Find where the given text appears and provide that cell's center as [X, Y] coordinate. 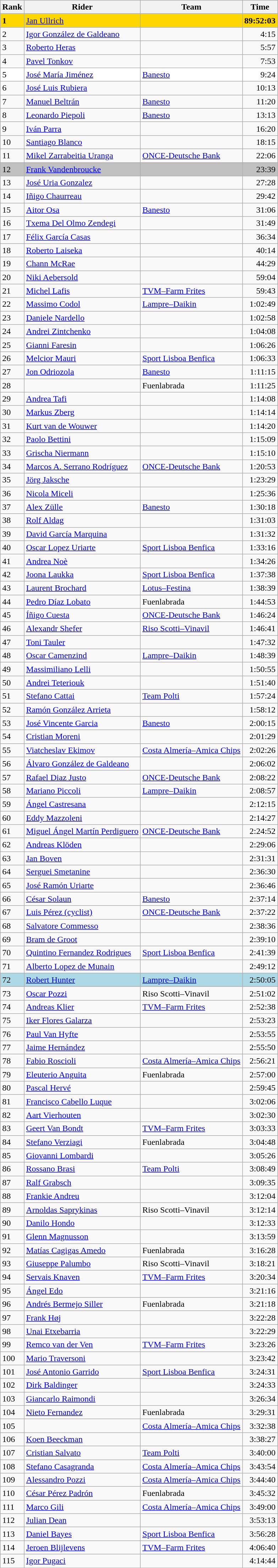
Andreas Klöden [82, 845]
Jan Boven [82, 858]
9:24 [260, 75]
55 [12, 750]
Mario Traversoni [82, 1358]
89:52:03 [260, 21]
1:20:53 [260, 466]
Massimiliano Lelli [82, 669]
José Vincente Garcia [82, 723]
Joona Laukka [82, 574]
3:56:28 [260, 1534]
44:29 [260, 264]
107 [12, 1453]
1:50:55 [260, 669]
69 [12, 939]
José Antonio Garrido [82, 1372]
3:20:34 [260, 1277]
3:04:48 [260, 1142]
César Pérez Padrón [82, 1493]
1:51:40 [260, 683]
Luis Pérez (cyclist) [82, 912]
73 [12, 993]
2:36:30 [260, 872]
29:42 [260, 196]
33 [12, 453]
Giuseppe Palumbo [82, 1264]
10 [12, 142]
84 [12, 1142]
2 [12, 34]
Pascal Hervé [82, 1088]
Paolo Bettini [82, 439]
Ángel Edo [82, 1291]
20 [12, 277]
Cristian Salvato [82, 1453]
Michel Lafis [82, 291]
Marco Gili [82, 1507]
Stefano Verziagi [82, 1142]
22 [12, 304]
3:26:34 [260, 1399]
3:38:27 [260, 1439]
Dirk Baldinger [82, 1385]
17 [12, 237]
19 [12, 264]
Frankie Andreu [82, 1196]
2:02:26 [260, 750]
62 [12, 845]
1:25:36 [260, 493]
98 [12, 1331]
Mariano Piccoli [82, 791]
49 [12, 669]
Andrea Noè [82, 561]
96 [12, 1304]
Pedro Díaz Lobato [82, 602]
Rider [82, 7]
Eleuterio Anguita [82, 1075]
14 [12, 196]
11 [12, 155]
12 [12, 169]
52 [12, 710]
Glenn Magnusson [82, 1236]
114 [12, 1547]
3:23:26 [260, 1345]
1:44:53 [260, 602]
3:21:16 [260, 1291]
1 [12, 21]
Álvaro González de Galdeano [82, 764]
Servais Knaven [82, 1277]
Arnoldas Saprykinas [82, 1209]
Mikel Zarrabeitia Uranga [82, 155]
Txema Del Olmo Zendegi [82, 223]
70 [12, 953]
108 [12, 1466]
Toni Tauler [82, 642]
Andrés Bermejo Siller [82, 1304]
Ángel Castresana [82, 804]
1:31:32 [260, 534]
1:14:08 [260, 399]
Francisco Cabello Luque [82, 1102]
3:12:33 [260, 1223]
2:36:46 [260, 885]
1:15:10 [260, 453]
Félix García Casas [82, 237]
23 [12, 318]
Unai Etxebarria [82, 1331]
Matías Cagigas Amedo [82, 1250]
88 [12, 1196]
2:53:23 [260, 1020]
78 [12, 1061]
67 [12, 912]
Ralf Grabsch [82, 1182]
40:14 [260, 250]
22:06 [260, 155]
3:24:31 [260, 1372]
Eddy Mazzoleni [82, 818]
1:11:15 [260, 372]
2:37:22 [260, 912]
82 [12, 1115]
Nieto Fernandez [82, 1412]
59 [12, 804]
Aart Vierhouten [82, 1115]
11:20 [260, 102]
3:12:14 [260, 1209]
2:56:21 [260, 1061]
1:31:03 [260, 520]
Quintino Fernandez Rodrigues [82, 953]
2:50:05 [260, 980]
47 [12, 642]
Giovanni Lombardi [82, 1155]
3:44:40 [260, 1480]
3:18:21 [260, 1264]
3:22:28 [260, 1318]
58 [12, 791]
56 [12, 764]
3:02:30 [260, 1115]
1:04:08 [260, 331]
7:53 [260, 61]
106 [12, 1439]
93 [12, 1264]
Remco van der Ven [82, 1345]
3:08:49 [260, 1169]
48 [12, 656]
18:15 [260, 142]
3:49:00 [260, 1507]
50 [12, 683]
61 [12, 831]
3:16:28 [260, 1250]
29 [12, 399]
1:46:24 [260, 615]
4:06:40 [260, 1547]
3:40:00 [260, 1453]
41 [12, 561]
35 [12, 480]
Jon Odriozola [82, 372]
3:53:13 [260, 1520]
3:23:42 [260, 1358]
Miguel Ángel Martín Perdiguero [82, 831]
Jeroen Blijlevens [82, 1547]
1:30:18 [260, 507]
72 [12, 980]
Jörg Jaksche [82, 480]
2:00:15 [260, 723]
Lotus–Festina [192, 588]
Niki Aebersold [82, 277]
Pavel Tonkov [82, 61]
Chann McRae [82, 264]
José Ramón Uriarte [82, 885]
16 [12, 223]
2:08:22 [260, 777]
Iker Flores Galarza [82, 1020]
Team [192, 7]
110 [12, 1493]
Aitor Osa [82, 210]
25 [12, 345]
100 [12, 1358]
César Solaun [82, 899]
2:52:38 [260, 1007]
3:24:33 [260, 1385]
54 [12, 737]
1:14:20 [260, 426]
Cristian Moreni [82, 737]
Stefano Casagranda [82, 1466]
2:49:12 [260, 966]
2:59:45 [260, 1088]
1:02:58 [260, 318]
105 [12, 1426]
16:20 [260, 129]
Jaime Hernández [82, 1048]
112 [12, 1520]
Markus Zberg [82, 413]
2:08:57 [260, 791]
Roberto Heras [82, 48]
Oscar Camenzind [82, 656]
Robert Hunter [82, 980]
José María Jiménez [82, 75]
111 [12, 1507]
109 [12, 1480]
103 [12, 1399]
Nicola Miceli [82, 493]
30 [12, 413]
3:45:32 [260, 1493]
Andrei Teteriouk [82, 683]
Alexandr Shefer [82, 629]
1:58:12 [260, 710]
79 [12, 1075]
74 [12, 1007]
76 [12, 1034]
Danilo Hondo [82, 1223]
1:38:39 [260, 588]
86 [12, 1169]
Ramón González Arrieta [82, 710]
113 [12, 1534]
21 [12, 291]
90 [12, 1223]
Rafael Diaz Justo [82, 777]
13 [12, 183]
3:09:35 [260, 1182]
91 [12, 1236]
1:23:29 [260, 480]
Igor González de Galdeano [82, 34]
36 [12, 493]
2:51:02 [260, 993]
Alberto Lopez de Munain [82, 966]
2:38:36 [260, 926]
95 [12, 1291]
Santiago Blanco [82, 142]
36:34 [260, 237]
42 [12, 574]
8 [12, 115]
59:43 [260, 291]
2:14:27 [260, 818]
80 [12, 1088]
97 [12, 1318]
Frank Høj [82, 1318]
87 [12, 1182]
10:13 [260, 88]
13:13 [260, 115]
3:13:59 [260, 1236]
Daniele Nardello [82, 318]
2:06:02 [260, 764]
Rossano Brasi [82, 1169]
1:11:25 [260, 385]
David García Marquina [82, 534]
Melcior Mauri [82, 358]
Time [260, 7]
45 [12, 615]
2:37:14 [260, 899]
31:06 [260, 210]
3:03:33 [260, 1129]
3:12:04 [260, 1196]
Andrea Tafi [82, 399]
1:37:38 [260, 574]
39 [12, 534]
63 [12, 858]
53 [12, 723]
3:05:26 [260, 1155]
Giancarlo Raimondi [82, 1399]
Koen Beeckman [82, 1439]
23:39 [260, 169]
65 [12, 885]
3:02:06 [260, 1102]
15 [12, 210]
115 [12, 1561]
7 [12, 102]
85 [12, 1155]
Paul Van Hyfte [82, 1034]
Alessandro Pozzi [82, 1480]
Fabio Roscioli [82, 1061]
Gianni Faresin [82, 345]
40 [12, 547]
43 [12, 588]
99 [12, 1345]
68 [12, 926]
104 [12, 1412]
57 [12, 777]
75 [12, 1020]
3:43:54 [260, 1466]
2:01:29 [260, 737]
32 [12, 439]
2:31:31 [260, 858]
Leonardo Piepoli [82, 115]
1:14:14 [260, 413]
51 [12, 696]
2:29:06 [260, 845]
Geert Van Bondt [82, 1129]
4 [12, 61]
Manuel Beltrán [82, 102]
Rolf Aldag [82, 520]
2:55:50 [260, 1048]
59:04 [260, 277]
1:15:09 [260, 439]
Alex Zülle [82, 507]
4:15 [260, 34]
37 [12, 507]
Jan Ullrich [82, 21]
71 [12, 966]
2:39:10 [260, 939]
27:28 [260, 183]
Iván Parra [82, 129]
Frank Vandenbroucke [82, 169]
Oscar Pozzi [82, 993]
3 [12, 48]
1:33:16 [260, 547]
Andrei Zintchenko [82, 331]
92 [12, 1250]
3:22:29 [260, 1331]
5:57 [260, 48]
81 [12, 1102]
José Luis Rubiera [82, 88]
101 [12, 1372]
Bram de Groot [82, 939]
1:06:26 [260, 345]
Roberto Laiseka [82, 250]
1:57:24 [260, 696]
38 [12, 520]
Daniel Bayes [82, 1534]
1:34:26 [260, 561]
9 [12, 129]
46 [12, 629]
Grischa Niermann [82, 453]
60 [12, 818]
2:41:39 [260, 953]
94 [12, 1277]
Igor Pugaci [82, 1561]
Stefano Cattai [82, 696]
28 [12, 385]
Andreas Klier [82, 1007]
3:32:38 [260, 1426]
2:53:55 [260, 1034]
Serguei Smetanine [82, 872]
Iñigo Chaurreau [82, 196]
26 [12, 358]
Laurent Brochard [82, 588]
1:02:49 [260, 304]
4:14:44 [260, 1561]
27 [12, 372]
Viatcheslav Ekimov [82, 750]
1:46:41 [260, 629]
José Uria Gonzalez [82, 183]
89 [12, 1209]
18 [12, 250]
1:48:39 [260, 656]
77 [12, 1048]
Oscar Lopez Uriarte [82, 547]
3:21:18 [260, 1304]
31 [12, 426]
5 [12, 75]
2:24:52 [260, 831]
66 [12, 899]
Massimo Codol [82, 304]
3:29:31 [260, 1412]
Íñigo Cuesta [82, 615]
Kurt van de Wouwer [82, 426]
44 [12, 602]
31:49 [260, 223]
102 [12, 1385]
34 [12, 466]
Marcos A. Serrano Rodríguez [82, 466]
Salvatore Commesso [82, 926]
1:06:33 [260, 358]
2:12:15 [260, 804]
1:47:32 [260, 642]
6 [12, 88]
Julian Dean [82, 1520]
83 [12, 1129]
2:57:00 [260, 1075]
Rank [12, 7]
64 [12, 872]
24 [12, 331]
